Capture the cell that displays the provided text and extract its (X, Y) central coordinate. 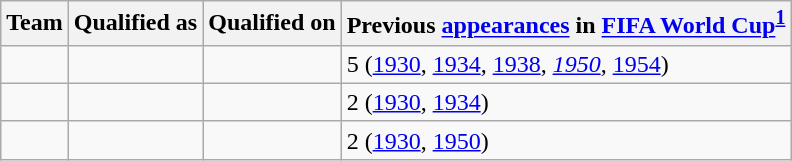
5 (1930, 1934, 1938, 1950, 1954) (566, 64)
Qualified on (272, 24)
Previous appearances in FIFA World Cup1 (566, 24)
2 (1930, 1934) (566, 102)
Qualified as (135, 24)
2 (1930, 1950) (566, 140)
Team (35, 24)
